From the cell containing the given text, extract its center point as (x, y) coordinate. 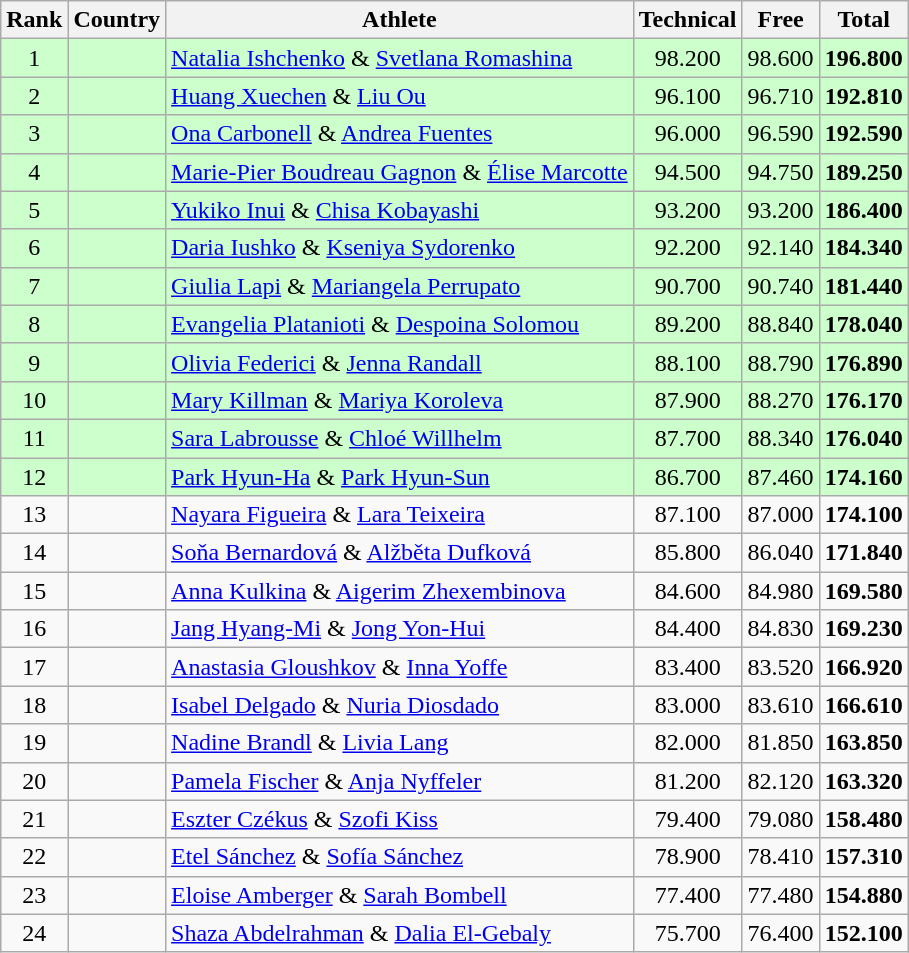
157.310 (864, 857)
83.000 (688, 705)
8 (34, 324)
96.590 (780, 134)
81.850 (780, 743)
169.230 (864, 629)
169.580 (864, 591)
171.840 (864, 553)
1 (34, 58)
96.000 (688, 134)
4 (34, 172)
184.340 (864, 248)
88.840 (780, 324)
78.410 (780, 857)
15 (34, 591)
192.810 (864, 96)
92.140 (780, 248)
Evangelia Platanioti & Despoina Solomou (400, 324)
87.100 (688, 515)
Natalia Ishchenko & Svetlana Romashina (400, 58)
88.790 (780, 362)
176.890 (864, 362)
79.400 (688, 819)
163.850 (864, 743)
Free (780, 20)
83.400 (688, 667)
20 (34, 781)
88.270 (780, 400)
87.460 (780, 477)
166.610 (864, 705)
5 (34, 210)
174.160 (864, 477)
Pamela Fischer & Anja Nyffeler (400, 781)
19 (34, 743)
Eszter Czékus & Szofi Kiss (400, 819)
Eloise Amberger & Sarah Bombell (400, 895)
84.980 (780, 591)
Park Hyun-Ha & Park Hyun-Sun (400, 477)
12 (34, 477)
2 (34, 96)
Country (117, 20)
Huang Xuechen & Liu Ou (400, 96)
Nadine Brandl & Livia Lang (400, 743)
Nayara Figueira & Lara Teixeira (400, 515)
Total (864, 20)
88.100 (688, 362)
186.400 (864, 210)
166.920 (864, 667)
75.700 (688, 933)
17 (34, 667)
87.900 (688, 400)
13 (34, 515)
84.400 (688, 629)
82.000 (688, 743)
Isabel Delgado & Nuria Diosdado (400, 705)
176.170 (864, 400)
86.700 (688, 477)
96.100 (688, 96)
154.880 (864, 895)
176.040 (864, 438)
196.800 (864, 58)
18 (34, 705)
174.100 (864, 515)
Shaza Abdelrahman & Dalia El-Gebaly (400, 933)
90.740 (780, 286)
21 (34, 819)
77.480 (780, 895)
Sara Labrousse & Chloé Willhelm (400, 438)
Jang Hyang-Mi & Jong Yon-Hui (400, 629)
92.200 (688, 248)
85.800 (688, 553)
98.600 (780, 58)
Ona Carbonell & Andrea Fuentes (400, 134)
87.000 (780, 515)
81.200 (688, 781)
23 (34, 895)
Marie-Pier Boudreau Gagnon & Élise Marcotte (400, 172)
9 (34, 362)
152.100 (864, 933)
77.400 (688, 895)
83.610 (780, 705)
3 (34, 134)
192.590 (864, 134)
86.040 (780, 553)
24 (34, 933)
94.500 (688, 172)
Athlete (400, 20)
84.830 (780, 629)
87.700 (688, 438)
98.200 (688, 58)
158.480 (864, 819)
82.120 (780, 781)
163.320 (864, 781)
Olivia Federici & Jenna Randall (400, 362)
88.340 (780, 438)
11 (34, 438)
Giulia Lapi & Mariangela Perrupato (400, 286)
Anastasia Gloushkov & Inna Yoffe (400, 667)
14 (34, 553)
Soňa Bernardová & Alžběta Dufková (400, 553)
178.040 (864, 324)
Mary Killman & Mariya Koroleva (400, 400)
Anna Kulkina & Aigerim Zhexembinova (400, 591)
Rank (34, 20)
6 (34, 248)
79.080 (780, 819)
Technical (688, 20)
181.440 (864, 286)
83.520 (780, 667)
84.600 (688, 591)
7 (34, 286)
Daria Iushko & Kseniya Sydorenko (400, 248)
Etel Sánchez & Sofía Sánchez (400, 857)
78.900 (688, 857)
90.700 (688, 286)
16 (34, 629)
89.200 (688, 324)
189.250 (864, 172)
94.750 (780, 172)
76.400 (780, 933)
10 (34, 400)
Yukiko Inui & Chisa Kobayashi (400, 210)
96.710 (780, 96)
22 (34, 857)
